Search for the cell housing the specified text and yield its [x, y] center coordinate. 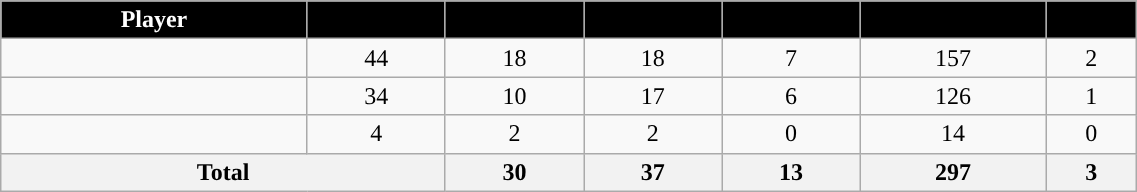
1 [1092, 96]
13 [791, 172]
4 [376, 134]
Player [154, 20]
7 [791, 58]
297 [953, 172]
157 [953, 58]
126 [953, 96]
34 [376, 96]
14 [953, 134]
3 [1092, 172]
10 [514, 96]
37 [653, 172]
6 [791, 96]
Total [224, 172]
44 [376, 58]
30 [514, 172]
17 [653, 96]
